Detect which cell encompasses the target text, then output its (X, Y) center coordinate. 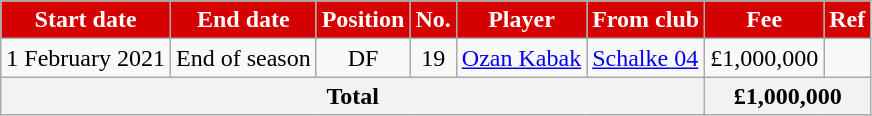
Position (363, 20)
Total (353, 96)
DF (363, 58)
End date (243, 20)
No. (433, 20)
Ref (848, 20)
1 February 2021 (86, 58)
19 (433, 58)
Fee (764, 20)
From club (646, 20)
End of season (243, 58)
Schalke 04 (646, 58)
Player (521, 20)
Ozan Kabak (521, 58)
Start date (86, 20)
